Search for the cell housing the specified text and yield its (X, Y) center coordinate. 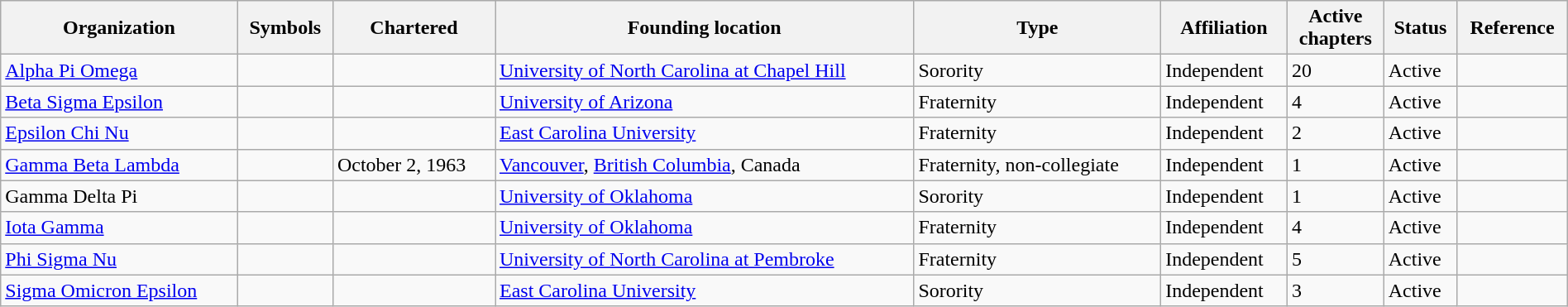
University of North Carolina at Chapel Hill (704, 70)
Status (1420, 28)
Fraternity, non-collegiate (1037, 165)
Vancouver, British Columbia, Canada (704, 165)
3 (1335, 290)
Alpha Pi Omega (119, 70)
Founding location (704, 28)
20 (1335, 70)
5 (1335, 259)
Phi Sigma Nu (119, 259)
University of Arizona (704, 102)
Organization (119, 28)
University of North Carolina at Pembroke (704, 259)
Activechapters (1335, 28)
Reference (1513, 28)
Iota Gamma (119, 228)
Sigma Omicron Epsilon (119, 290)
Chartered (414, 28)
Symbols (284, 28)
Type (1037, 28)
Gamma Delta Pi (119, 196)
Epsilon Chi Nu (119, 133)
Affiliation (1224, 28)
Gamma Beta Lambda (119, 165)
October 2, 1963 (414, 165)
Beta Sigma Epsilon (119, 102)
2 (1335, 133)
